Output the [x, y] coordinate of the center of the cell containing the given text.  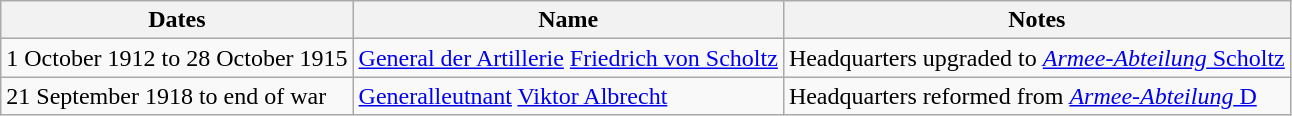
Headquarters reformed from Armee-Abteilung D [1036, 96]
Dates [177, 20]
Notes [1036, 20]
Generalleutnant Viktor Albrecht [568, 96]
Headquarters upgraded to Armee-Abteilung Scholtz [1036, 58]
Name [568, 20]
1 October 1912 to 28 October 1915 [177, 58]
General der Artillerie Friedrich von Scholtz [568, 58]
21 September 1918 to end of war [177, 96]
